Output the (X, Y) coordinate of the center of the cell containing the given text.  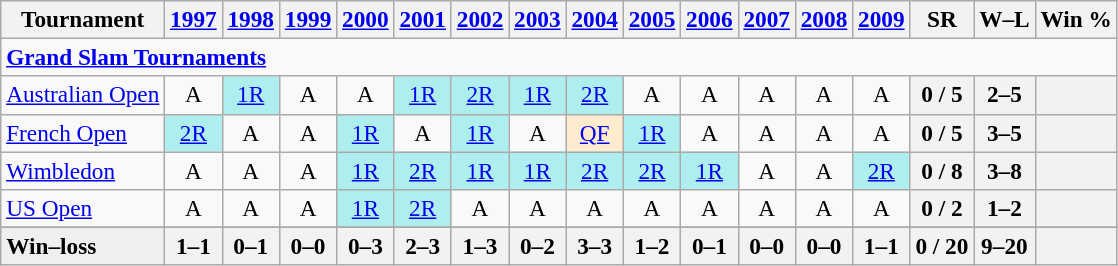
Australian Open (83, 95)
W–L (1004, 19)
QF (594, 133)
French Open (83, 133)
9–20 (1004, 246)
2000 (366, 19)
Win % (1076, 19)
2004 (594, 19)
2006 (710, 19)
3–8 (1004, 170)
0 / 8 (942, 170)
1998 (250, 19)
0 / 2 (942, 208)
1997 (194, 19)
2–5 (1004, 95)
2008 (824, 19)
2009 (882, 19)
0–2 (538, 246)
3–3 (594, 246)
2–3 (422, 246)
2003 (538, 19)
0 / 20 (942, 246)
2001 (422, 19)
2002 (480, 19)
2007 (766, 19)
3–5 (1004, 133)
US Open (83, 208)
2005 (652, 19)
Wimbledon (83, 170)
1999 (308, 19)
Tournament (83, 19)
Win–loss (83, 246)
Grand Slam Tournaments (559, 57)
1–3 (480, 246)
0–3 (366, 246)
SR (942, 19)
